Scan for the cell matching the given text and deliver its (x, y) coordinate at center. 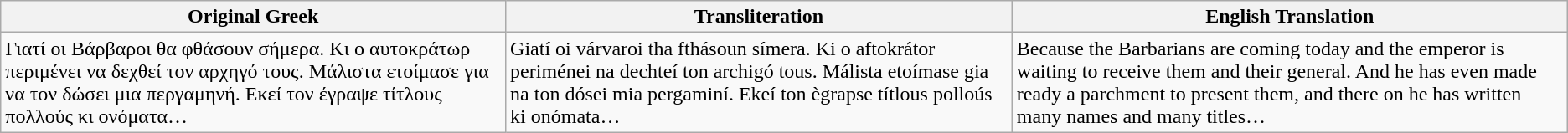
English Translation (1290, 17)
Transliteration (759, 17)
Original Greek (253, 17)
